Provide the [x, y] coordinate of the cell's center where the given text is located.  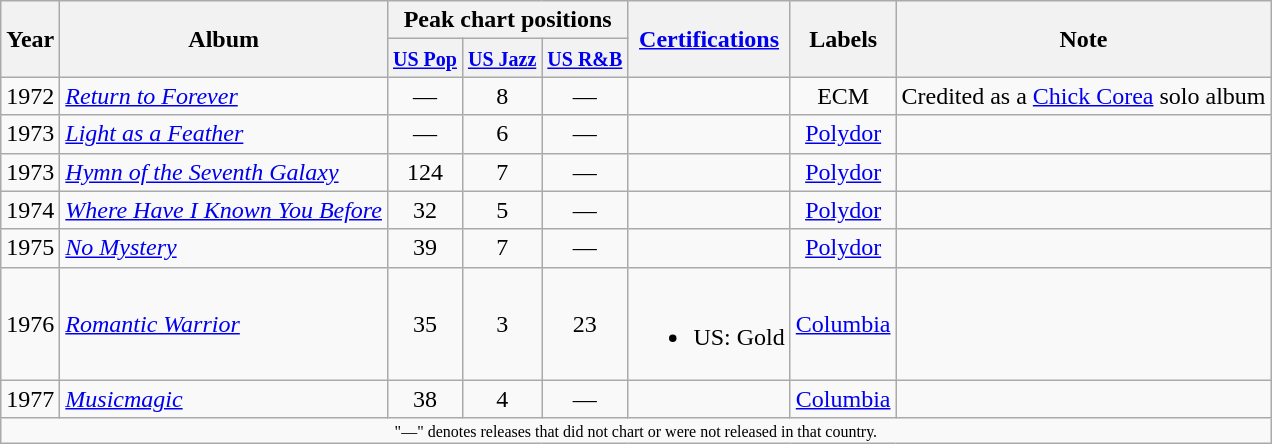
5 [502, 210]
US R&B [585, 58]
32 [424, 210]
US: Gold [709, 324]
6 [502, 134]
1974 [30, 210]
Hymn of the Seventh Galaxy [224, 172]
Return to Forever [224, 96]
Note [1084, 39]
Light as a Feather [224, 134]
1972 [30, 96]
8 [502, 96]
Romantic Warrior [224, 324]
3 [502, 324]
Peak chart positions [507, 20]
1975 [30, 248]
US Pop [424, 58]
23 [585, 324]
Credited as a Chick Corea solo album [1084, 96]
124 [424, 172]
Year [30, 39]
35 [424, 324]
Certifications [709, 39]
Musicmagic [224, 399]
38 [424, 399]
1976 [30, 324]
Album [224, 39]
39 [424, 248]
1977 [30, 399]
"—" denotes releases that did not chart or were not released in that country. [636, 430]
4 [502, 399]
ECM [843, 96]
No Mystery [224, 248]
Where Have I Known You Before [224, 210]
Labels [843, 39]
US Jazz [502, 58]
